Return [X, Y] of the center of cell containing provided text 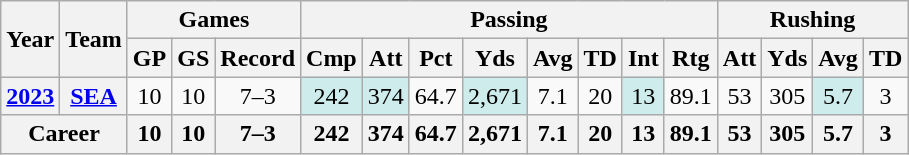
Pct [436, 58]
Games [214, 20]
Year [30, 39]
Cmp [332, 58]
GP [149, 58]
Team [94, 39]
Passing [510, 20]
GS [194, 58]
Rushing [812, 20]
Record [258, 58]
Int [643, 58]
Rtg [690, 58]
2023 [30, 96]
Career [64, 134]
SEA [94, 96]
